For the text-containing cell, return its midpoint in (X, Y) coordinate format. 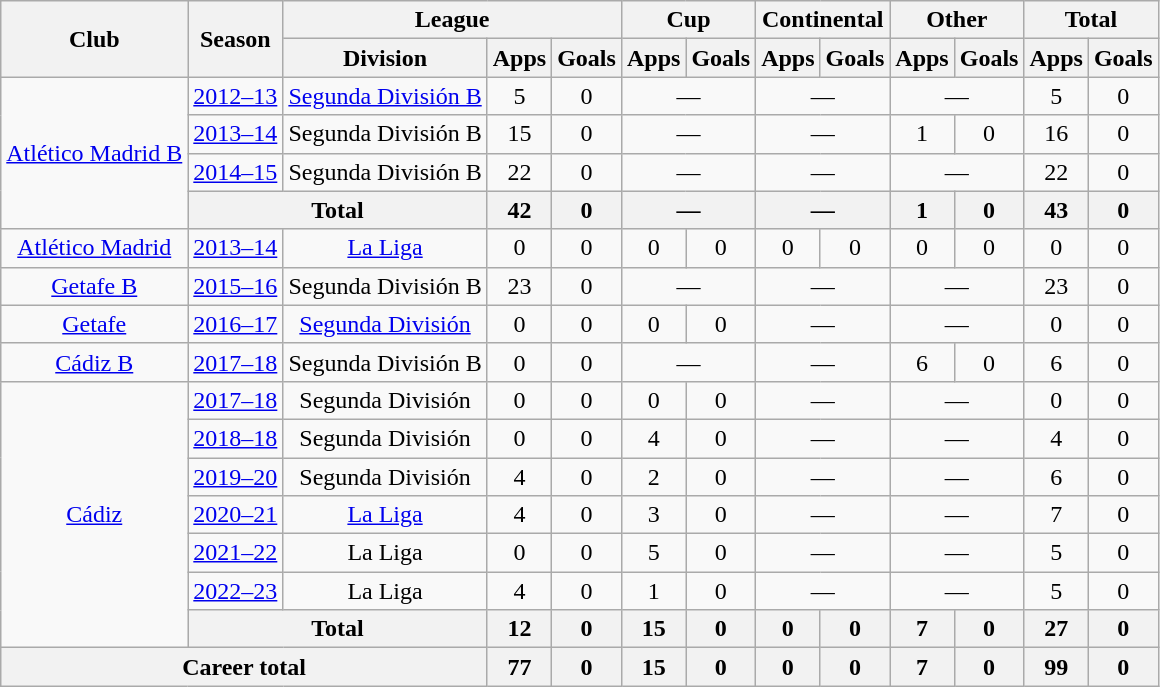
Atlético Madrid B (94, 153)
Season (236, 39)
Atlético Madrid (94, 248)
2018–18 (236, 438)
2020–21 (236, 515)
12 (519, 629)
Getafe B (94, 286)
Club (94, 39)
League (452, 20)
3 (653, 515)
Continental (823, 20)
2014–15 (236, 172)
Division (385, 58)
43 (1056, 210)
2016–17 (236, 324)
Other (957, 20)
2022–23 (236, 591)
Cádiz B (94, 362)
2 (653, 477)
77 (519, 667)
2019–20 (236, 477)
16 (1056, 134)
2021–22 (236, 553)
Career total (244, 667)
27 (1056, 629)
Cup (688, 20)
2015–16 (236, 286)
Cádiz (94, 514)
42 (519, 210)
Getafe (94, 324)
99 (1056, 667)
2012–13 (236, 96)
